Detect which cell encompasses the target text, then output its (x, y) center coordinate. 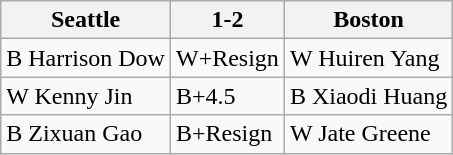
B+Resign (227, 134)
B Harrison Dow (86, 58)
W Huiren Yang (368, 58)
W+Resign (227, 58)
W Kenny Jin (86, 96)
W Jate Greene (368, 134)
B Xiaodi Huang (368, 96)
B Zixuan Gao (86, 134)
1-2 (227, 20)
Boston (368, 20)
B+4.5 (227, 96)
Seattle (86, 20)
